Scan for the cell matching the given text and deliver its [X, Y] coordinate at center. 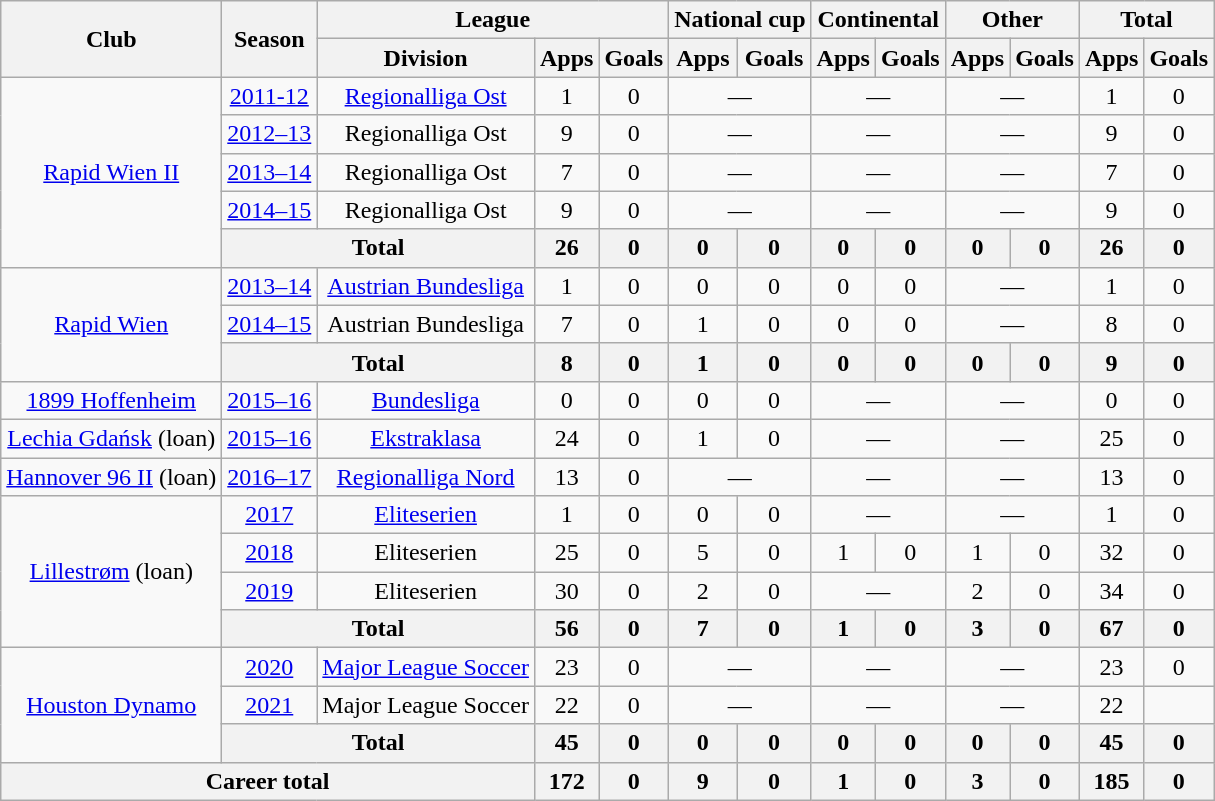
Houston Dynamo [112, 705]
2018 [270, 553]
2021 [270, 705]
Ekstraklasa [426, 438]
National cup [740, 20]
1899 Hoffenheim [112, 400]
Rapid Wien II [112, 172]
5 [703, 553]
67 [1111, 629]
League [493, 20]
Lechia Gdańsk (loan) [112, 438]
Hannover 96 II (loan) [112, 477]
Lillestrøm (loan) [112, 572]
2017 [270, 515]
30 [566, 591]
185 [1111, 781]
Division [426, 58]
Other [1012, 20]
2012–13 [270, 134]
2019 [270, 591]
Bundesliga [426, 400]
24 [566, 438]
34 [1111, 591]
172 [566, 781]
Career total [268, 781]
32 [1111, 553]
56 [566, 629]
Continental [878, 20]
Rapid Wien [112, 324]
2020 [270, 667]
Season [270, 39]
Regionalliga Nord [426, 477]
2016–17 [270, 477]
Club [112, 39]
2011-12 [270, 96]
